Search for the cell housing the specified text and yield its [X, Y] center coordinate. 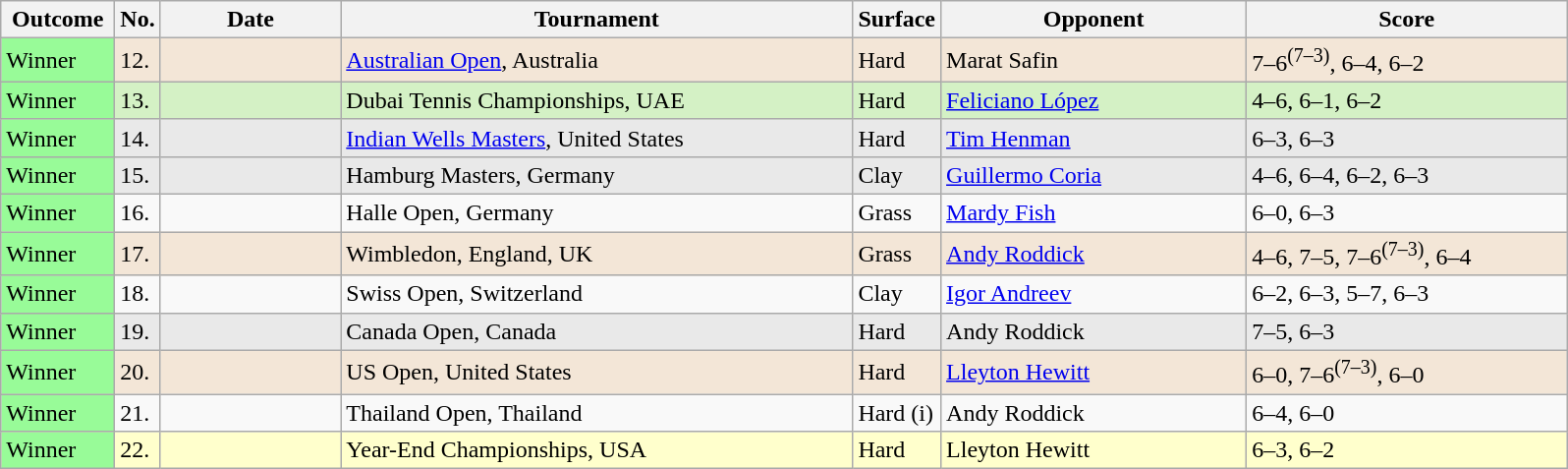
No. [138, 20]
Canada Open, Canada [597, 331]
Guillermo Coria [1094, 175]
19. [138, 331]
Indian Wells Masters, United States [597, 138]
4–6, 7–5, 7–6(7–3), 6–4 [1407, 254]
Score [1407, 20]
Halle Open, Germany [597, 213]
Date [251, 20]
Hamburg Masters, Germany [597, 175]
Swiss Open, Switzerland [597, 294]
16. [138, 213]
7–6(7–3), 6–4, 6–2 [1407, 61]
Igor Andreev [1094, 294]
17. [138, 254]
4–6, 6–1, 6–2 [1407, 100]
6–0, 7–6(7–3), 6–0 [1407, 372]
Hard (i) [897, 413]
Dubai Tennis Championships, UAE [597, 100]
Outcome [58, 20]
6–2, 6–3, 5–7, 6–3 [1407, 294]
6–0, 6–3 [1407, 213]
14. [138, 138]
22. [138, 450]
Mardy Fish [1094, 213]
15. [138, 175]
Tournament [597, 20]
6–4, 6–0 [1407, 413]
20. [138, 372]
6–3, 6–2 [1407, 450]
4–6, 6–4, 6–2, 6–3 [1407, 175]
Tim Henman [1094, 138]
18. [138, 294]
Feliciano López [1094, 100]
Marat Safin [1094, 61]
13. [138, 100]
Wimbledon, England, UK [597, 254]
6–3, 6–3 [1407, 138]
Year-End Championships, USA [597, 450]
Thailand Open, Thailand [597, 413]
Surface [897, 20]
7–5, 6–3 [1407, 331]
21. [138, 413]
Opponent [1094, 20]
Australian Open, Australia [597, 61]
12. [138, 61]
US Open, United States [597, 372]
